Determine the (X, Y) coordinate at the center of the cell enclosing the given text.  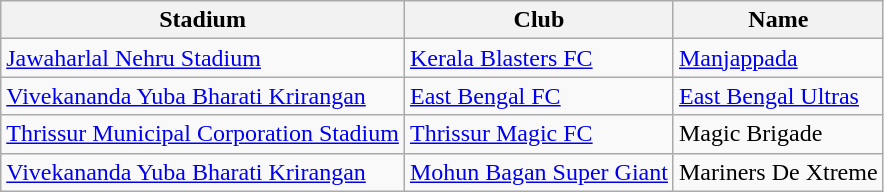
Manjappada (778, 58)
East Bengal FC (538, 96)
Thrissur Magic FC (538, 134)
Club (538, 20)
Magic Brigade (778, 134)
Thrissur Municipal Corporation Stadium (203, 134)
Mariners De Xtreme (778, 172)
Mohun Bagan Super Giant (538, 172)
Stadium (203, 20)
East Bengal Ultras (778, 96)
Name (778, 20)
Kerala Blasters FC (538, 58)
Jawaharlal Nehru Stadium (203, 58)
